Determine the [x, y] coordinate at the center of the cell enclosing the given text.  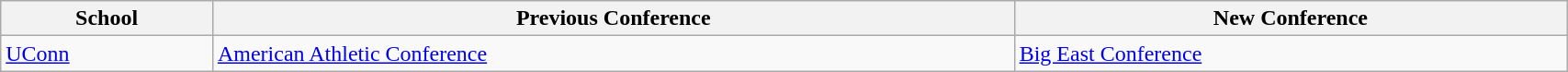
Big East Conference [1290, 54]
New Conference [1290, 18]
School [107, 18]
American Athletic Conference [614, 54]
Previous Conference [614, 18]
UConn [107, 54]
